Search for the cell housing the specified text and yield its (x, y) center coordinate. 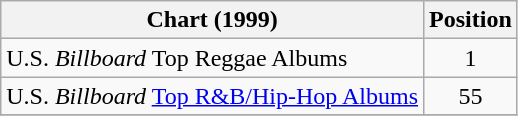
U.S. Billboard Top R&B/Hip-Hop Albums (212, 96)
Position (471, 20)
1 (471, 58)
55 (471, 96)
U.S. Billboard Top Reggae Albums (212, 58)
Chart (1999) (212, 20)
